Scan for the cell matching the given text and deliver its (X, Y) coordinate at center. 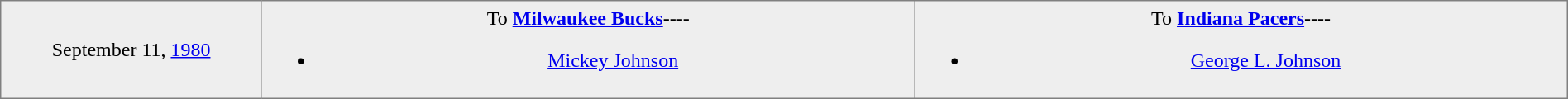
September 11, 1980 (131, 49)
To Indiana Pacers----George L. Johnson (1241, 49)
To Milwaukee Bucks----Mickey Johnson (587, 49)
